Extract the (x, y) coordinate from the center of the cell holding the provided text.  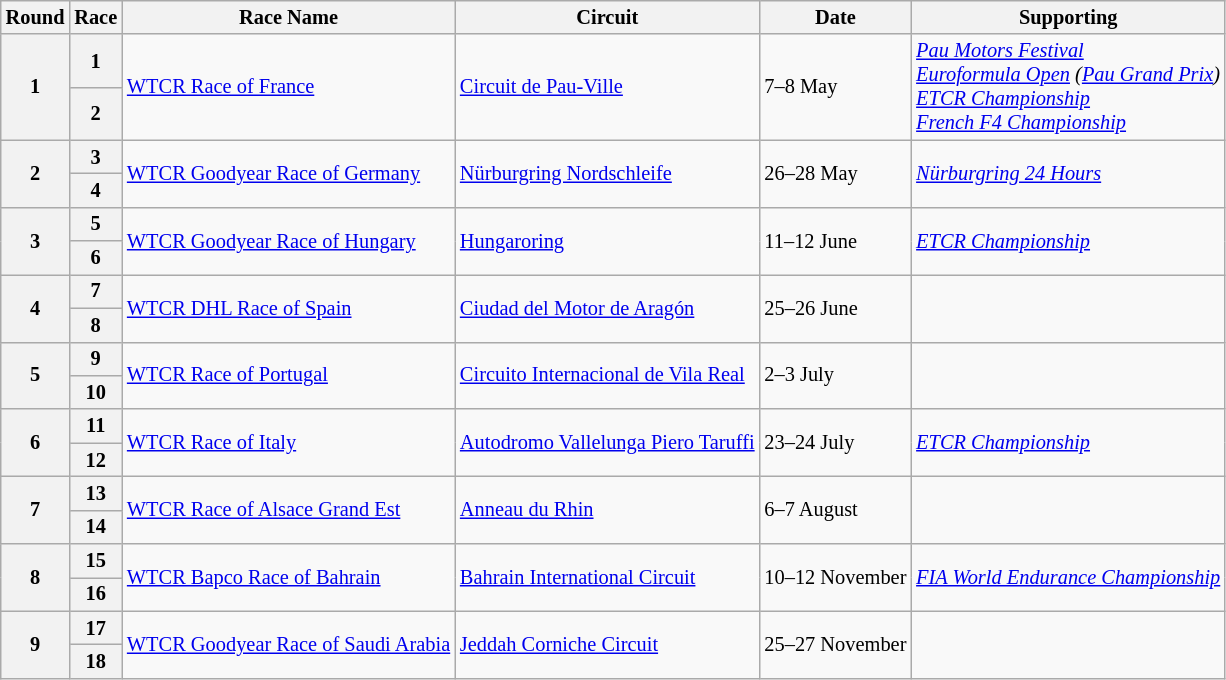
14 (96, 527)
18 (96, 661)
10–12 November (835, 578)
23–24 July (835, 442)
Nürburgring 24 Hours (1068, 174)
Circuit de Pau-Ville (607, 87)
WTCR Race of France (288, 87)
Autodromo Vallelunga Piero Taruffi (607, 442)
Race (96, 17)
Round (36, 17)
Hungaroring (607, 240)
16 (96, 594)
WTCR DHL Race of Spain (288, 308)
Circuit (607, 17)
Bahrain International Circuit (607, 578)
13 (96, 493)
25–26 June (835, 308)
FIA World Endurance Championship (1068, 578)
Race Name (288, 17)
Nürburgring Nordschleife (607, 174)
26–28 May (835, 174)
11 (96, 426)
10 (96, 392)
WTCR Race of Portugal (288, 376)
Pau Motors FestivalEuroformula Open (Pau Grand Prix)ETCR ChampionshipFrench F4 Championship (1068, 87)
6–7 August (835, 510)
25–27 November (835, 644)
11–12 June (835, 240)
7–8 May (835, 87)
Jeddah Corniche Circuit (607, 644)
Anneau du Rhin (607, 510)
Ciudad del Motor de Aragón (607, 308)
2–3 July (835, 376)
WTCR Race of Italy (288, 442)
WTCR Goodyear Race of Germany (288, 174)
17 (96, 628)
15 (96, 561)
Date (835, 17)
12 (96, 460)
WTCR Bapco Race of Bahrain (288, 578)
WTCR Goodyear Race of Saudi Arabia (288, 644)
Circuito Internacional de Vila Real (607, 376)
Supporting (1068, 17)
WTCR Race of Alsace Grand Est (288, 510)
WTCR Goodyear Race of Hungary (288, 240)
